Capture the cell that displays the provided text and extract its (x, y) central coordinate. 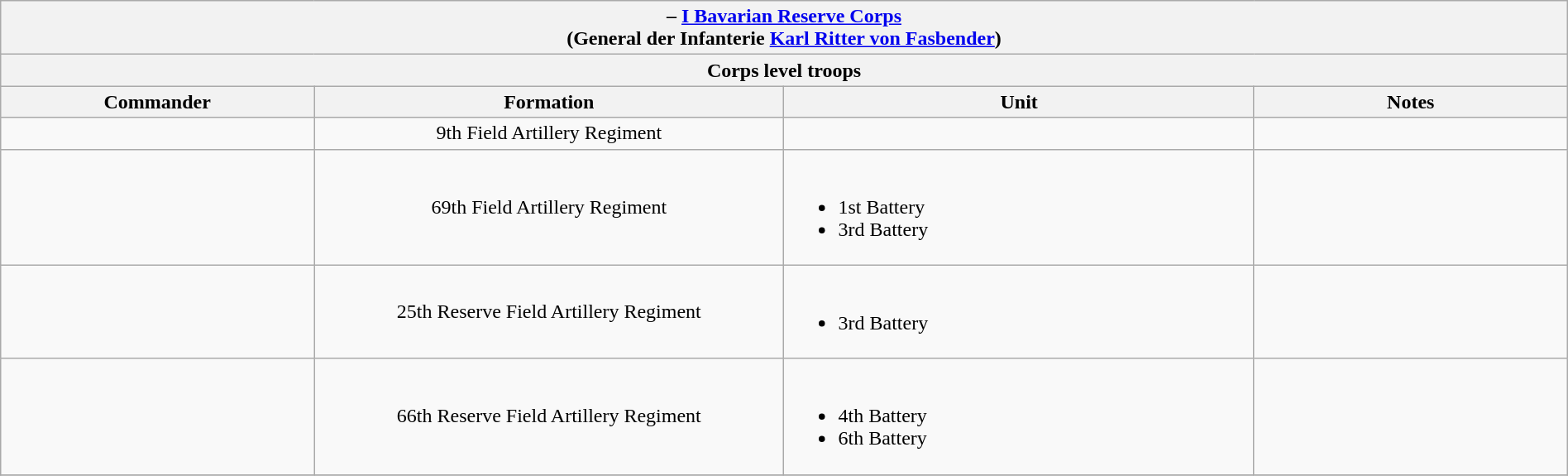
3rd Battery (1019, 311)
4th Battery6th Battery (1019, 416)
Formation (549, 102)
66th Reserve Field Artillery Regiment (549, 416)
– I Bavarian Reserve Corps(General der Infanterie Karl Ritter von Fasbender) (784, 28)
Corps level troops (784, 70)
25th Reserve Field Artillery Regiment (549, 311)
Notes (1411, 102)
Commander (157, 102)
1st Battery3rd Battery (1019, 207)
69th Field Artillery Regiment (549, 207)
9th Field Artillery Regiment (549, 133)
Unit (1019, 102)
